Pinpoint the cell where the given text exists, returning its (x, y) midpoint coordinate. 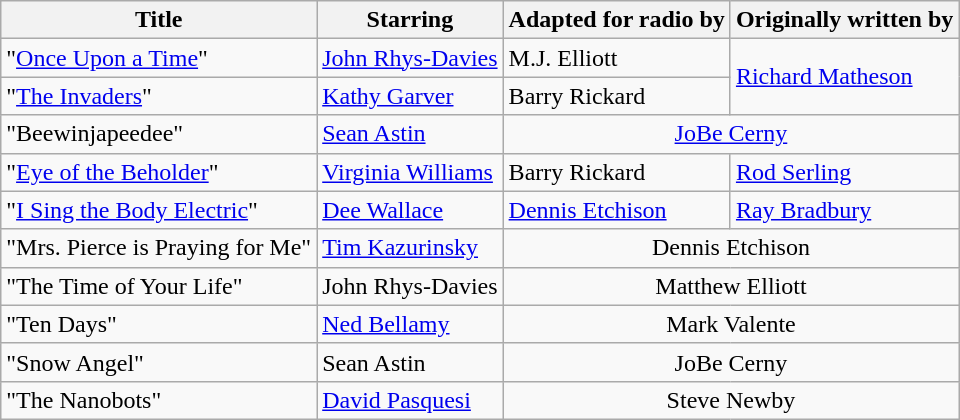
Ray Bradbury (844, 210)
Mark Valente (731, 324)
"Beewinjapeedee" (159, 134)
David Pasquesi (410, 400)
"Snow Angel" (159, 362)
"I Sing the Body Electric" (159, 210)
"The Invaders" (159, 96)
"Once Upon a Time" (159, 58)
Matthew Elliott (731, 286)
"Ten Days" (159, 324)
Dee Wallace (410, 210)
"Eye of the Beholder" (159, 172)
Starring (410, 20)
Title (159, 20)
Virginia Williams (410, 172)
Kathy Garver (410, 96)
Rod Serling (844, 172)
M.J. Elliott (616, 58)
"The Nanobots" (159, 400)
Tim Kazurinsky (410, 248)
Richard Matheson (844, 77)
Steve Newby (731, 400)
"The Time of Your Life" (159, 286)
Ned Bellamy (410, 324)
Originally written by (844, 20)
Adapted for radio by (616, 20)
"Mrs. Pierce is Praying for Me" (159, 248)
